Identify which cell holds the provided text, then report its [x, y] central coordinate. 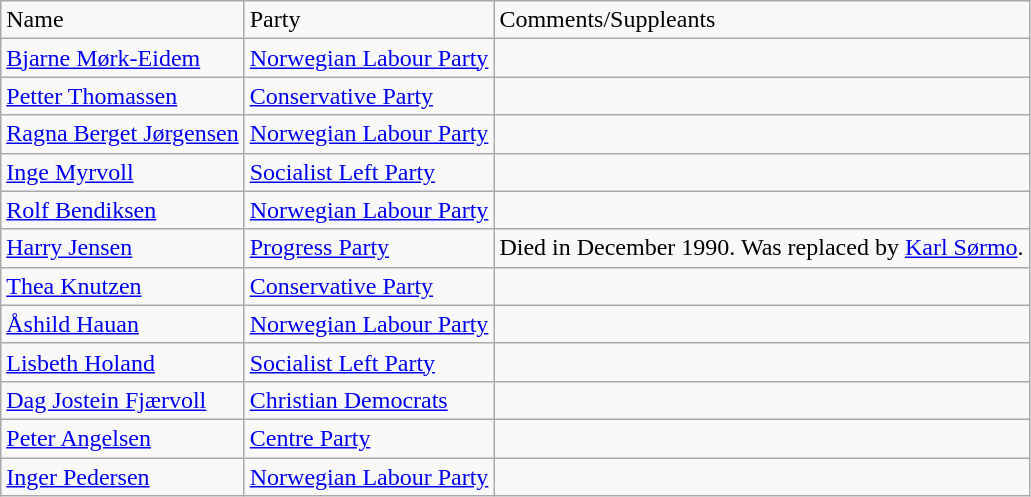
Comments/Suppleants [762, 20]
Dag Jostein Fjærvoll [122, 400]
Thea Knutzen [122, 286]
Peter Angelsen [122, 438]
Inger Pedersen [122, 477]
Lisbeth Holand [122, 362]
Ragna Berget Jørgensen [122, 134]
Died in December 1990. Was replaced by Karl Sørmo. [762, 248]
Bjarne Mørk-Eidem [122, 58]
Name [122, 20]
Åshild Hauan [122, 324]
Centre Party [369, 438]
Party [369, 20]
Inge Myrvoll [122, 172]
Rolf Bendiksen [122, 210]
Progress Party [369, 248]
Christian Democrats [369, 400]
Petter Thomassen [122, 96]
Harry Jensen [122, 248]
